From the cell containing the given text, extract its center point as [x, y] coordinate. 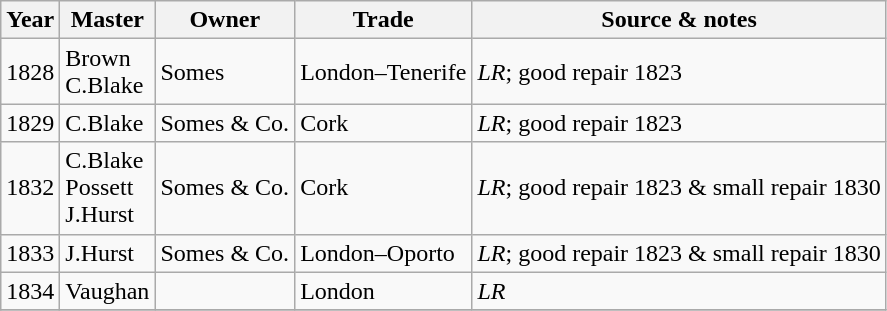
C.Blake [108, 123]
London–Oporto [384, 253]
Vaughan [108, 291]
1834 [30, 291]
Owner [225, 20]
Trade [384, 20]
Master [108, 20]
1833 [30, 253]
Source & notes [679, 20]
C.BlakePossettJ.Hurst [108, 188]
1828 [30, 72]
1829 [30, 123]
J.Hurst [108, 253]
London–Tenerife [384, 72]
LR [679, 291]
1832 [30, 188]
Somes [225, 72]
BrownC.Blake [108, 72]
London [384, 291]
Year [30, 20]
